Extract the [X, Y] coordinate from the center of the cell holding the provided text.  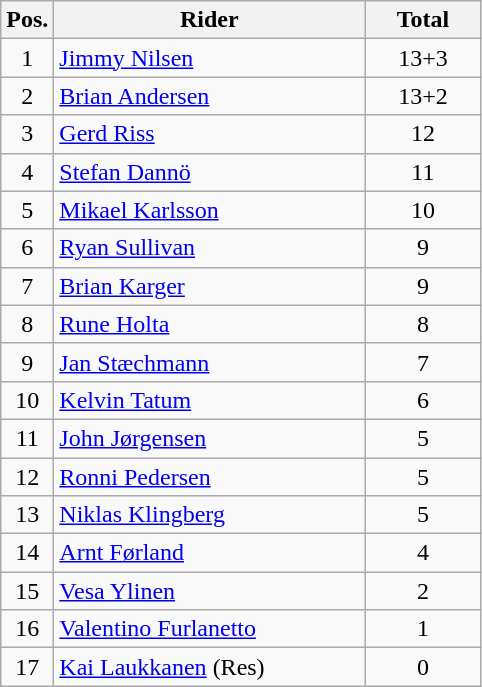
13+3 [423, 58]
Gerd Riss [210, 134]
Mikael Karlsson [210, 210]
Valentino Furlanetto [210, 629]
Vesa Ylinen [210, 591]
13+2 [423, 96]
Jimmy Nilsen [210, 58]
Stefan Dannö [210, 172]
0 [423, 667]
Brian Karger [210, 286]
13 [28, 515]
17 [28, 667]
Rune Holta [210, 324]
Arnt Førland [210, 553]
Ronni Pedersen [210, 477]
Rider [210, 20]
Ryan Sullivan [210, 248]
Kelvin Tatum [210, 400]
14 [28, 553]
John Jørgensen [210, 438]
15 [28, 591]
Jan Stæchmann [210, 362]
Kai Laukkanen (Res) [210, 667]
3 [28, 134]
Pos. [28, 20]
Niklas Klingberg [210, 515]
Total [423, 20]
16 [28, 629]
Brian Andersen [210, 96]
